Extract the (X, Y) coordinate from the center of the cell holding the provided text.  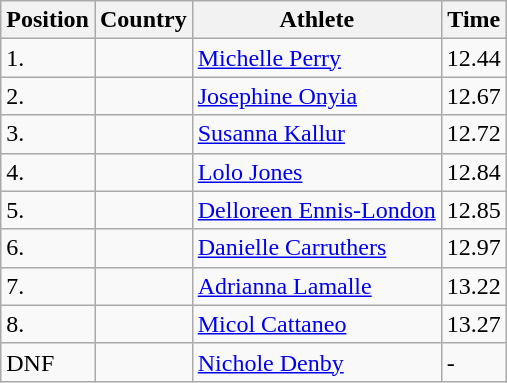
12.67 (474, 96)
- (474, 362)
12.44 (474, 58)
4. (48, 172)
Susanna Kallur (316, 134)
Delloreen Ennis-London (316, 210)
Time (474, 20)
6. (48, 248)
5. (48, 210)
Position (48, 20)
Micol Cattaneo (316, 324)
Adrianna Lamalle (316, 286)
Josephine Onyia (316, 96)
Lolo Jones (316, 172)
13.22 (474, 286)
DNF (48, 362)
7. (48, 286)
Michelle Perry (316, 58)
12.84 (474, 172)
3. (48, 134)
1. (48, 58)
2. (48, 96)
Athlete (316, 20)
12.85 (474, 210)
8. (48, 324)
Nichole Denby (316, 362)
12.97 (474, 248)
13.27 (474, 324)
Country (143, 20)
Danielle Carruthers (316, 248)
12.72 (474, 134)
